Extract the (x, y) coordinate from the center of the cell holding the provided text.  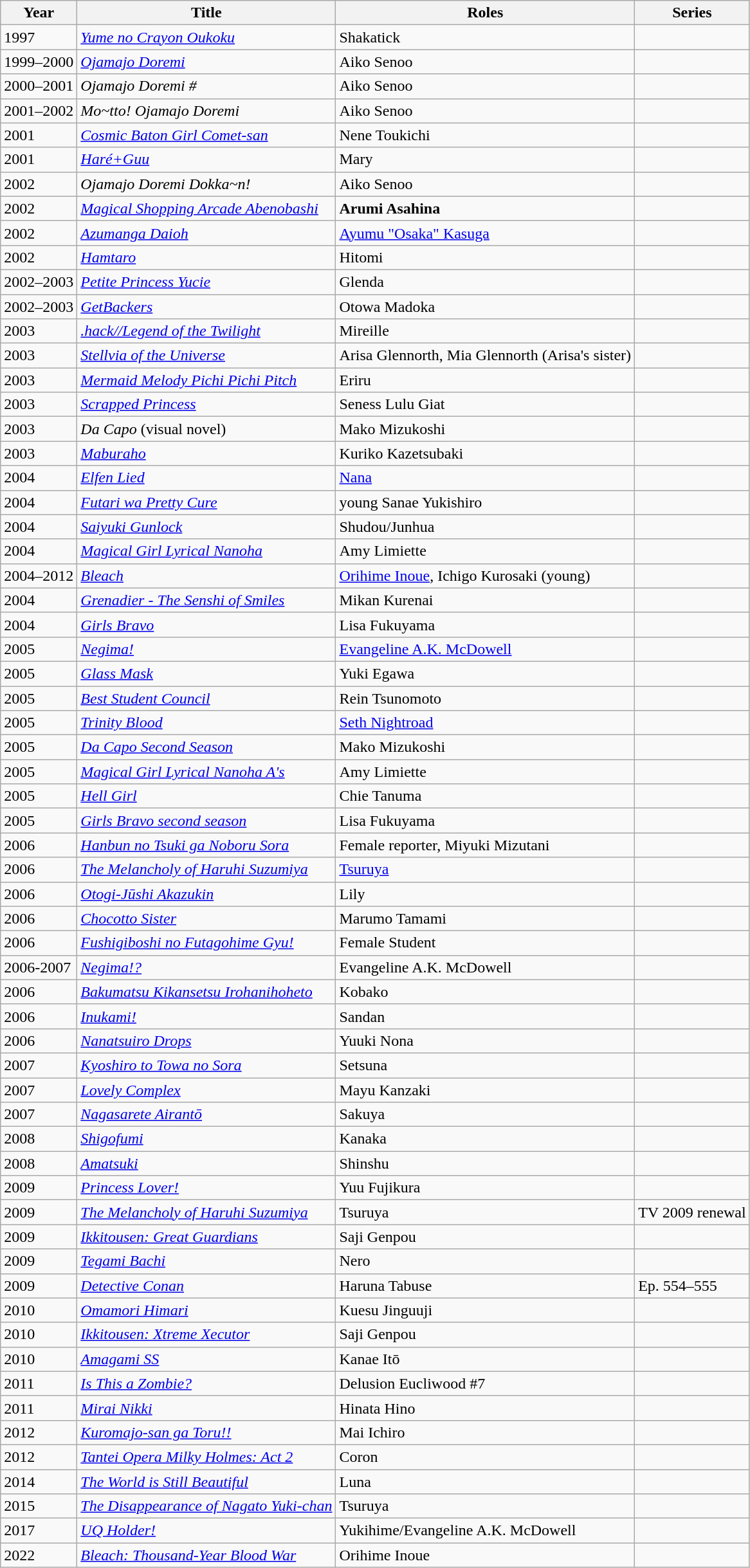
Princess Lover! (206, 1188)
Negima! (206, 649)
Setsuna (485, 1065)
Sakuya (485, 1115)
Girls Bravo second season (206, 821)
Shinshu (485, 1163)
Tantei Opera Milky Holmes: Act 2 (206, 1457)
Magical Shopping Arcade Abenobashi (206, 208)
Shudou/Junhua (485, 527)
Bakumatsu Kikansetsu Irohanihoheto (206, 992)
Mayu Kanzaki (485, 1090)
Best Student Council (206, 698)
Mirai Nikki (206, 1408)
Orihime Inoue (485, 1555)
Hitomi (485, 257)
Haré+Guu (206, 160)
2001–2002 (39, 111)
2015 (39, 1506)
Futari wa Pretty Cure (206, 502)
2006-2007 (39, 967)
Eriru (485, 380)
Omamori Himari (206, 1310)
Mikan Kurenai (485, 600)
Mai Ichiro (485, 1432)
Tegami Bachi (206, 1261)
Hinata Hino (485, 1408)
Amagami SS (206, 1359)
Glass Mask (206, 673)
Ojamajo Doremi (206, 62)
Ojamajo Doremi Dokka~n! (206, 184)
Seth Nightroad (485, 723)
Nanatsuiro Drops (206, 1041)
Mermaid Melody Pichi Pichi Pitch (206, 380)
1999–2000 (39, 62)
Nero (485, 1261)
Lily (485, 894)
TV 2009 renewal (692, 1212)
GetBackers (206, 307)
Ikkitousen: Great Guardians (206, 1237)
Yukihime/Evangeline A.K. McDowell (485, 1531)
Year (39, 13)
Magical Girl Lyrical Nanoha A's (206, 772)
Scrapped Princess (206, 405)
Ep. 554–555 (692, 1286)
Yuuki Nona (485, 1041)
Otogi-Jūshi Akazukin (206, 894)
UQ Holder! (206, 1531)
Trinity Blood (206, 723)
Nana (485, 478)
Yuki Egawa (485, 673)
Da Capo (visual novel) (206, 429)
Maburaho (206, 453)
Shakatick (485, 37)
Bleach (206, 576)
Azumanga Daioh (206, 233)
Mireille (485, 331)
Hell Girl (206, 796)
Kuriko Kazetsubaki (485, 453)
Rein Tsunomoto (485, 698)
Luna (485, 1481)
Saiyuki Gunlock (206, 527)
Kanae Itō (485, 1359)
Cosmic Baton Girl Comet-san (206, 135)
Chocotto Sister (206, 918)
Kuesu Jinguuji (485, 1310)
1997 (39, 37)
Stellvia of the Universe (206, 356)
Arumi Asahina (485, 208)
Grenadier - The Senshi of Smiles (206, 600)
Glenda (485, 282)
young Sanae Yukishiro (485, 502)
Bleach: Thousand-Year Blood War (206, 1555)
Ikkitousen: Xtreme Xecutor (206, 1335)
Female Student (485, 943)
Orihime Inoue, Ichigo Kurosaki (young) (485, 576)
Ayumu "Osaka" Kasuga (485, 233)
Female reporter, Miyuki Mizutani (485, 845)
Hamtaro (206, 257)
Nene Toukichi (485, 135)
Inukami! (206, 1016)
Magical Girl Lyrical Nanoha (206, 551)
2014 (39, 1481)
Chie Tanuma (485, 796)
Seness Lulu Giat (485, 405)
Yume no Crayon Oukoku (206, 37)
Fushigiboshi no Futagohime Gyu! (206, 943)
The Disappearance of Nagato Yuki-chan (206, 1506)
2022 (39, 1555)
Otowa Madoka (485, 307)
Kyoshiro to Towa no Sora (206, 1065)
Kuromajo-san ga Toru!! (206, 1432)
Da Capo Second Season (206, 747)
2017 (39, 1531)
Kobako (485, 992)
Coron (485, 1457)
2004–2012 (39, 576)
Yuu Fujikura (485, 1188)
Mary (485, 160)
Hanbun no Tsuki ga Noboru Sora (206, 845)
Lovely Complex (206, 1090)
Petite Princess Yucie (206, 282)
Amatsuki (206, 1163)
Negima!? (206, 967)
The World is Still Beautiful (206, 1481)
Arisa Glennorth, Mia Glennorth (Arisa's sister) (485, 356)
Kanaka (485, 1139)
Mo~tto! Ojamajo Doremi (206, 111)
Delusion Eucliwood #7 (485, 1383)
Marumo Tamami (485, 918)
.hack//Legend of the Twilight (206, 331)
Title (206, 13)
Series (692, 13)
Girls Bravo (206, 624)
Shigofumi (206, 1139)
Haruna Tabuse (485, 1286)
Is This a Zombie? (206, 1383)
Elfen Lied (206, 478)
2000–2001 (39, 86)
Roles (485, 13)
Detective Conan (206, 1286)
Ojamajo Doremi # (206, 86)
Nagasarete Airantō (206, 1115)
Sandan (485, 1016)
